Scan for the cell matching the given text and deliver its (X, Y) coordinate at center. 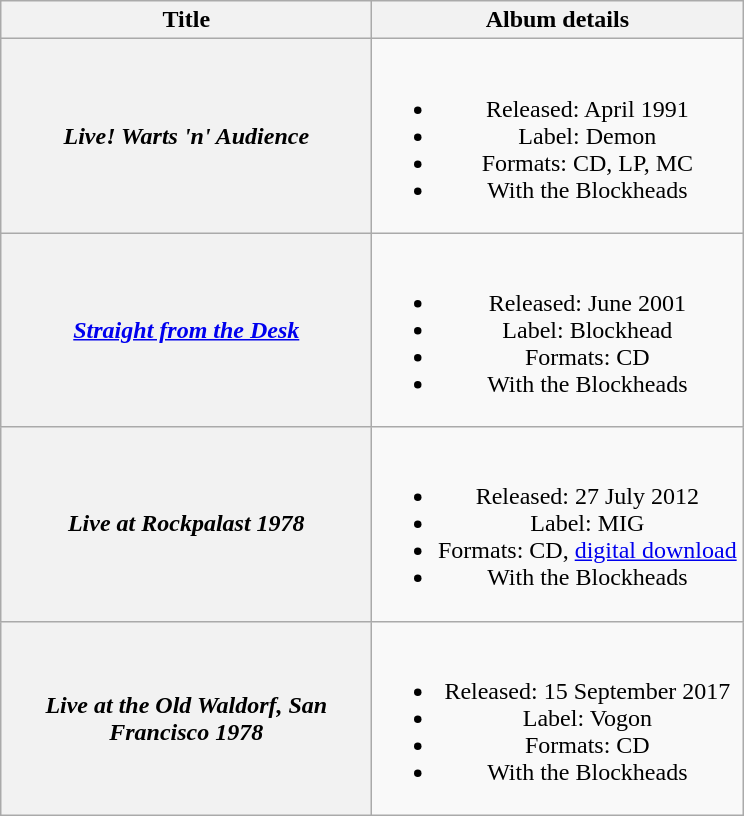
Live at the Old Waldorf, San Francisco 1978 (186, 718)
Released: 15 September 2017Label: VogonFormats: CDWith the Blockheads (558, 718)
Title (186, 20)
Live at Rockpalast 1978 (186, 524)
Released: June 2001Label: BlockheadFormats: CDWith the Blockheads (558, 330)
Released: April 1991Label: DemonFormats: CD, LP, MCWith the Blockheads (558, 136)
Live! Warts 'n' Audience (186, 136)
Released: 27 July 2012Label: MIGFormats: CD, digital downloadWith the Blockheads (558, 524)
Straight from the Desk (186, 330)
Album details (558, 20)
